Capture the cell that displays the provided text and extract its [x, y] central coordinate. 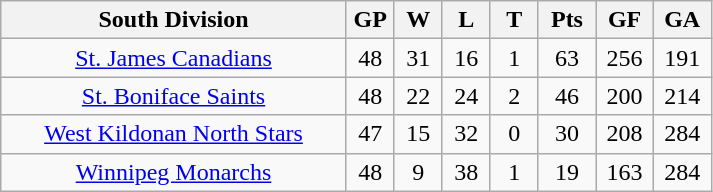
0 [514, 134]
24 [466, 96]
9 [418, 172]
47 [370, 134]
St. Boniface Saints [174, 96]
163 [625, 172]
19 [567, 172]
GP [370, 20]
GA [682, 20]
15 [418, 134]
63 [567, 58]
22 [418, 96]
Winnipeg Monarchs [174, 172]
2 [514, 96]
GF [625, 20]
214 [682, 96]
31 [418, 58]
200 [625, 96]
256 [625, 58]
T [514, 20]
South Division [174, 20]
38 [466, 172]
30 [567, 134]
Pts [567, 20]
16 [466, 58]
W [418, 20]
West Kildonan North Stars [174, 134]
208 [625, 134]
St. James Canadians [174, 58]
191 [682, 58]
46 [567, 96]
32 [466, 134]
L [466, 20]
